Scan for the cell matching the given text and deliver its (X, Y) coordinate at center. 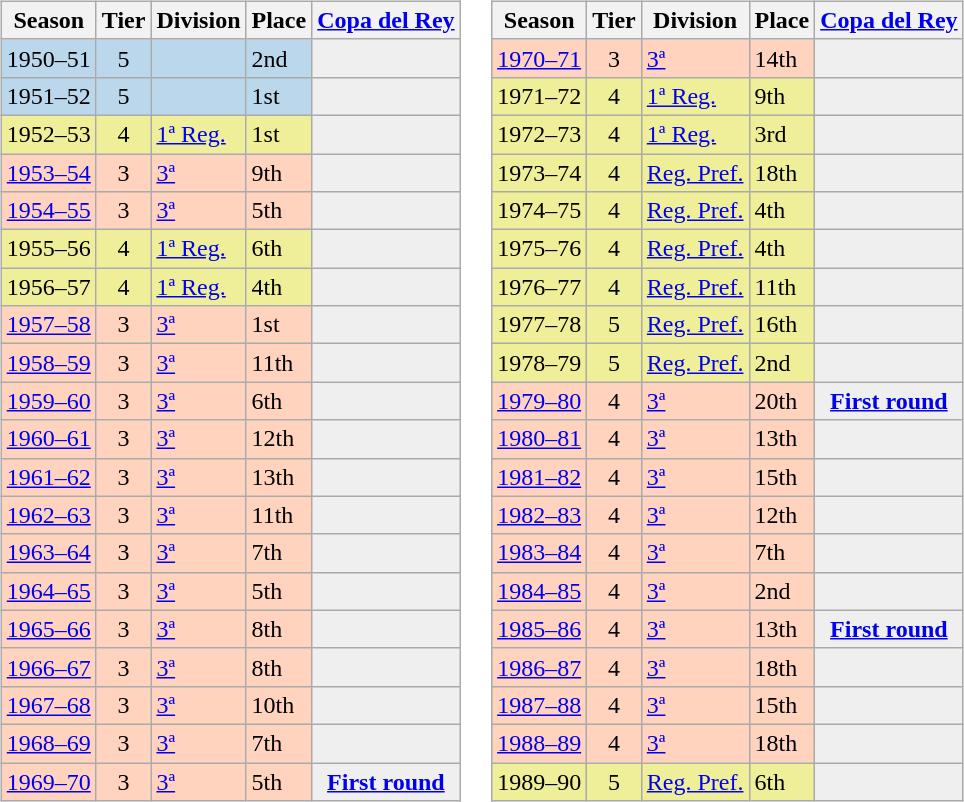
1988–89 (540, 743)
1952–53 (48, 134)
1989–90 (540, 781)
1979–80 (540, 401)
1973–74 (540, 173)
1986–87 (540, 667)
1961–62 (48, 477)
1982–83 (540, 515)
1959–60 (48, 401)
1980–81 (540, 439)
1960–61 (48, 439)
1987–88 (540, 705)
1954–55 (48, 211)
1974–75 (540, 211)
1983–84 (540, 553)
10th (279, 705)
1977–78 (540, 325)
1965–66 (48, 629)
16th (782, 325)
1964–65 (48, 591)
1966–67 (48, 667)
1981–82 (540, 477)
3rd (782, 134)
1968–69 (48, 743)
1951–52 (48, 96)
20th (782, 401)
1975–76 (540, 249)
1967–68 (48, 705)
1972–73 (540, 134)
14th (782, 58)
1971–72 (540, 96)
1962–63 (48, 515)
1984–85 (540, 591)
1985–86 (540, 629)
1955–56 (48, 249)
1969–70 (48, 781)
1950–51 (48, 58)
1953–54 (48, 173)
1970–71 (540, 58)
1958–59 (48, 363)
1963–64 (48, 553)
1957–58 (48, 325)
1978–79 (540, 363)
1956–57 (48, 287)
1976–77 (540, 287)
